Pinpoint the cell where the given text exists, returning its (x, y) midpoint coordinate. 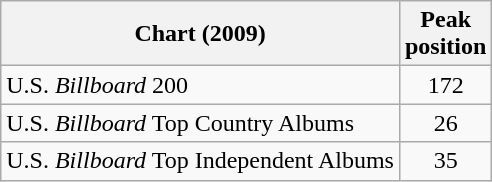
26 (445, 123)
U.S. Billboard 200 (200, 85)
Peakposition (445, 34)
Chart (2009) (200, 34)
172 (445, 85)
U.S. Billboard Top Country Albums (200, 123)
35 (445, 161)
U.S. Billboard Top Independent Albums (200, 161)
